Determine the (x, y) coordinate at the center of the cell enclosing the given text.  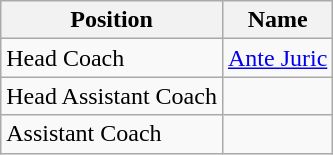
Name (277, 20)
Ante Juric (277, 58)
Head Coach (112, 58)
Position (112, 20)
Head Assistant Coach (112, 96)
Assistant Coach (112, 134)
